Detect which cell encompasses the target text, then output its (X, Y) center coordinate. 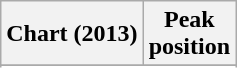
Peakposition (189, 34)
Chart (2013) (72, 34)
